Output the (x, y) coordinate of the center of the cell containing the given text.  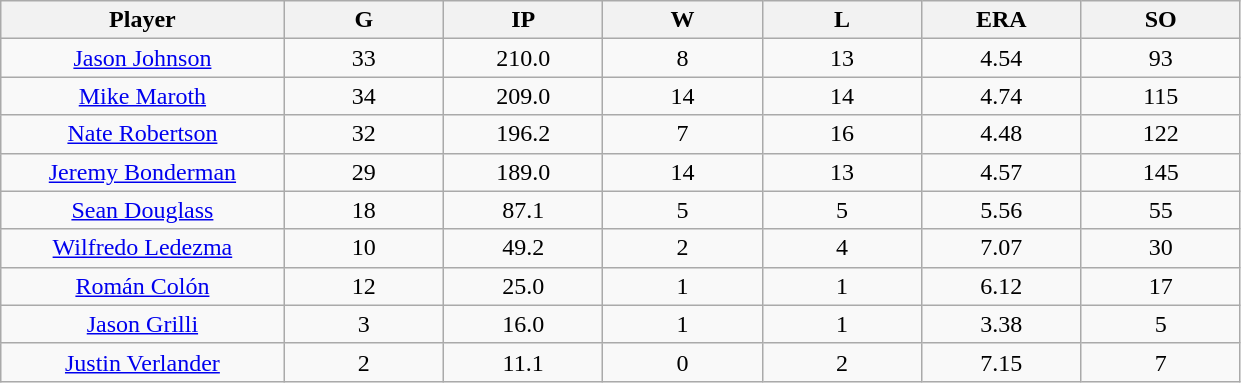
16.0 (522, 324)
29 (364, 172)
Román Colón (142, 286)
17 (1160, 286)
115 (1160, 96)
Jeremy Bonderman (142, 172)
5.56 (1002, 210)
3 (364, 324)
L (842, 20)
210.0 (522, 58)
IP (522, 20)
33 (364, 58)
10 (364, 248)
55 (1160, 210)
6.12 (1002, 286)
4.54 (1002, 58)
Justin Verlander (142, 362)
7.07 (1002, 248)
12 (364, 286)
Jason Johnson (142, 58)
34 (364, 96)
0 (682, 362)
87.1 (522, 210)
Mike Maroth (142, 96)
18 (364, 210)
4.48 (1002, 134)
SO (1160, 20)
32 (364, 134)
4.74 (1002, 96)
3.38 (1002, 324)
ERA (1002, 20)
209.0 (522, 96)
196.2 (522, 134)
49.2 (522, 248)
W (682, 20)
Wilfredo Ledezma (142, 248)
25.0 (522, 286)
7.15 (1002, 362)
4.57 (1002, 172)
30 (1160, 248)
8 (682, 58)
Player (142, 20)
189.0 (522, 172)
16 (842, 134)
11.1 (522, 362)
Nate Robertson (142, 134)
145 (1160, 172)
93 (1160, 58)
G (364, 20)
122 (1160, 134)
Sean Douglass (142, 210)
Jason Grilli (142, 324)
4 (842, 248)
